For the text-containing cell, return its midpoint in (x, y) coordinate format. 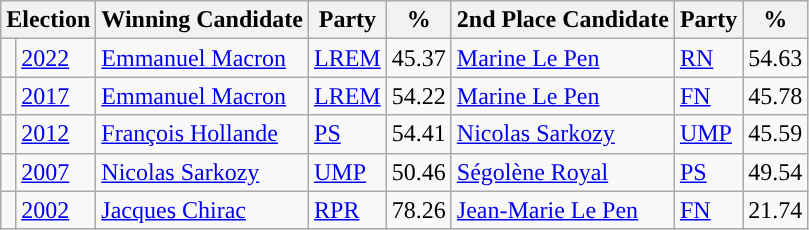
50.46 (418, 172)
45.78 (776, 96)
45.59 (776, 134)
54.41 (418, 134)
45.37 (418, 58)
RPR (348, 210)
Ségolène Royal (562, 172)
2022 (56, 58)
2012 (56, 134)
Jacques Chirac (202, 210)
Jean-Marie Le Pen (562, 210)
2007 (56, 172)
78.26 (418, 210)
Winning Candidate (202, 20)
54.22 (418, 96)
54.63 (776, 58)
2002 (56, 210)
49.54 (776, 172)
François Hollande (202, 134)
2nd Place Candidate (562, 20)
21.74 (776, 210)
2017 (56, 96)
Election (48, 20)
RN (708, 58)
